Capture the cell that displays the provided text and extract its [X, Y] central coordinate. 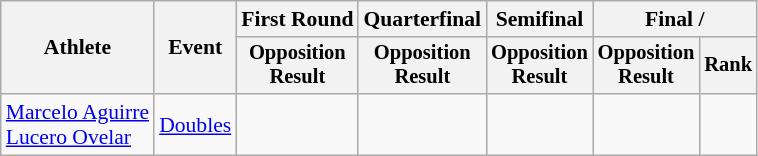
Quarterfinal [422, 19]
Final / [675, 19]
Marcelo AguirreLucero Ovelar [78, 124]
Event [195, 48]
Athlete [78, 48]
Doubles [195, 124]
Rank [728, 66]
First Round [297, 19]
Semifinal [540, 19]
